Capture the cell that displays the provided text and extract its (X, Y) central coordinate. 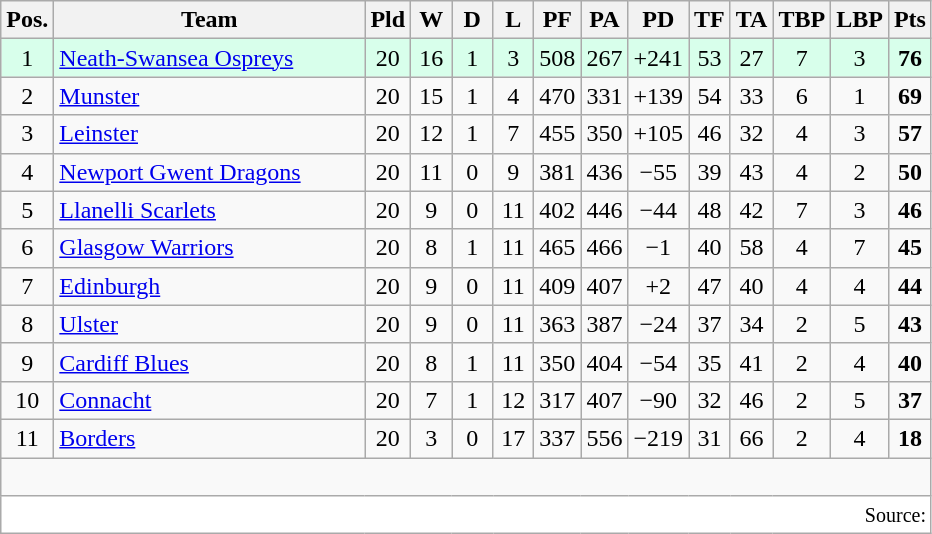
PA (604, 20)
−55 (658, 172)
+2 (658, 286)
66 (752, 438)
50 (910, 172)
31 (710, 438)
446 (604, 210)
317 (558, 400)
556 (604, 438)
45 (910, 248)
33 (752, 96)
41 (752, 362)
Cardiff Blues (210, 362)
54 (710, 96)
Leinster (210, 134)
470 (558, 96)
−1 (658, 248)
TBP (802, 20)
58 (752, 248)
53 (710, 58)
LBP (860, 20)
455 (558, 134)
PF (558, 20)
10 (28, 400)
57 (910, 134)
Pts (910, 20)
Borders (210, 438)
465 (558, 248)
436 (604, 172)
TF (710, 20)
Llanelli Scarlets (210, 210)
16 (432, 58)
−90 (658, 400)
Connacht (210, 400)
Newport Gwent Dragons (210, 172)
Team (210, 20)
Source: (466, 515)
27 (752, 58)
15 (432, 96)
35 (710, 362)
404 (604, 362)
−24 (658, 324)
47 (710, 286)
508 (558, 58)
+139 (658, 96)
Neath-Swansea Ospreys (210, 58)
18 (910, 438)
39 (710, 172)
76 (910, 58)
337 (558, 438)
466 (604, 248)
−54 (658, 362)
44 (910, 286)
PD (658, 20)
+241 (658, 58)
+105 (658, 134)
331 (604, 96)
Ulster (210, 324)
17 (514, 438)
402 (558, 210)
387 (604, 324)
267 (604, 58)
D (472, 20)
Pos. (28, 20)
Glasgow Warriors (210, 248)
−44 (658, 210)
Pld (388, 20)
48 (710, 210)
Munster (210, 96)
42 (752, 210)
W (432, 20)
L (514, 20)
409 (558, 286)
381 (558, 172)
363 (558, 324)
69 (910, 96)
−219 (658, 438)
TA (752, 20)
Edinburgh (210, 286)
34 (752, 324)
